Pinpoint the cell where the given text exists, returning its [X, Y] midpoint coordinate. 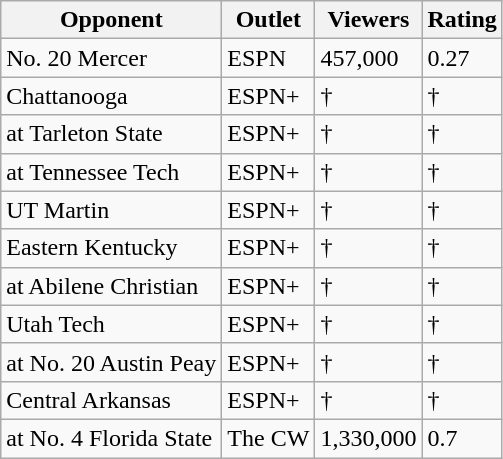
ESPN [268, 58]
UT Martin [112, 210]
Chattanooga [112, 96]
Utah Tech [112, 324]
at Tarleton State [112, 134]
Viewers [368, 20]
0.7 [462, 438]
Central Arkansas [112, 400]
457,000 [368, 58]
Eastern Kentucky [112, 248]
Opponent [112, 20]
0.27 [462, 58]
at Tennessee Tech [112, 172]
Rating [462, 20]
Outlet [268, 20]
1,330,000 [368, 438]
at Abilene Christian [112, 286]
at No. 4 Florida State [112, 438]
The CW [268, 438]
No. 20 Mercer [112, 58]
at No. 20 Austin Peay [112, 362]
